Search for the cell housing the specified text and yield its (X, Y) center coordinate. 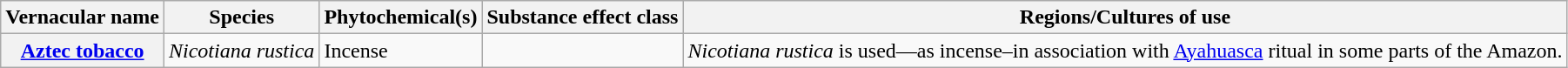
Substance effect class (583, 17)
Nicotiana rustica (241, 51)
Phytochemical(s) (400, 17)
Regions/Cultures of use (1125, 17)
Nicotiana rustica is used—as incense–in association with Ayahuasca ritual in some parts of the Amazon. (1125, 51)
Vernacular name (83, 17)
Incense (400, 51)
Aztec tobacco (83, 51)
Species (241, 17)
